Scan for the cell matching the given text and deliver its (x, y) coordinate at center. 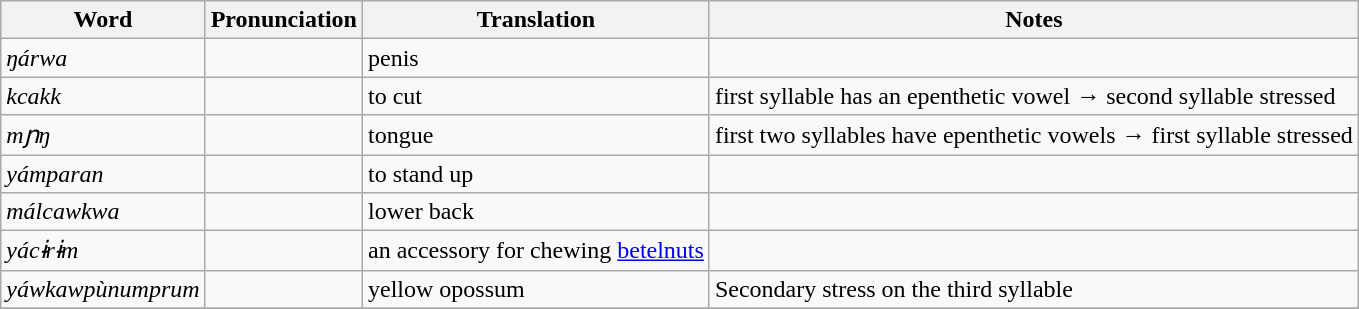
tongue (536, 135)
yámparan (103, 173)
penis (536, 58)
to cut (536, 96)
mɲŋ (103, 135)
yácɨrɨm (103, 251)
yáwkawpùnumprum (103, 289)
first two syllables have epenthetic vowels → first syllable stressed (1034, 135)
an accessory for chewing betelnuts (536, 251)
ŋárwa (103, 58)
Secondary stress on the third syllable (1034, 289)
Notes (1034, 20)
lower back (536, 212)
to stand up (536, 173)
málcawkwa (103, 212)
Word (103, 20)
Pronunciation (284, 20)
kcakk (103, 96)
yellow opossum (536, 289)
Translation (536, 20)
first syllable has an epenthetic vowel → second syllable stressed (1034, 96)
